Determine the (x, y) coordinate at the center of the cell enclosing the given text.  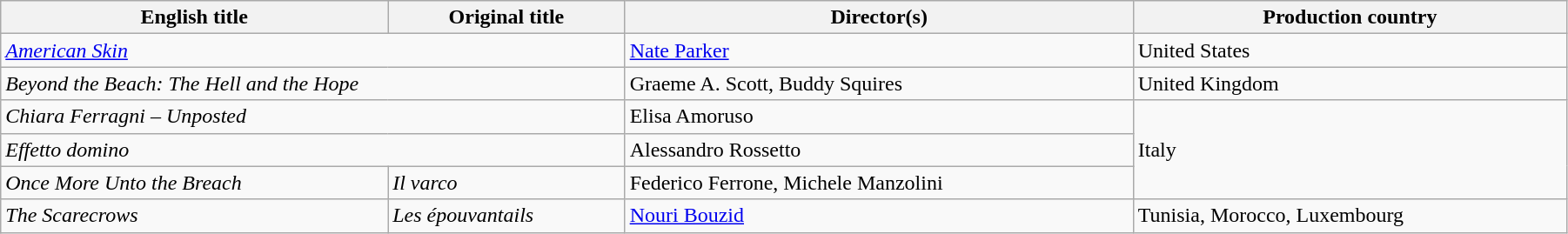
Effetto domino (313, 150)
United States (1350, 50)
Original title (506, 17)
Graeme A. Scott, Buddy Squires (879, 84)
Chiara Ferragni – Unposted (313, 117)
Elisa Amoruso (879, 117)
American Skin (313, 50)
Alessandro Rossetto (879, 150)
Nouri Bouzid (879, 216)
The Scarecrows (195, 216)
Il varco (506, 183)
Once More Unto the Breach (195, 183)
Beyond the Beach: The Hell and the Hope (313, 84)
Production country (1350, 17)
Italy (1350, 150)
United Kingdom (1350, 84)
Nate Parker (879, 50)
English title (195, 17)
Les épouvantails (506, 216)
Tunisia, Morocco, Luxembourg (1350, 216)
Director(s) (879, 17)
Federico Ferrone, Michele Manzolini (879, 183)
